Return (X, Y) of the center of cell containing provided text 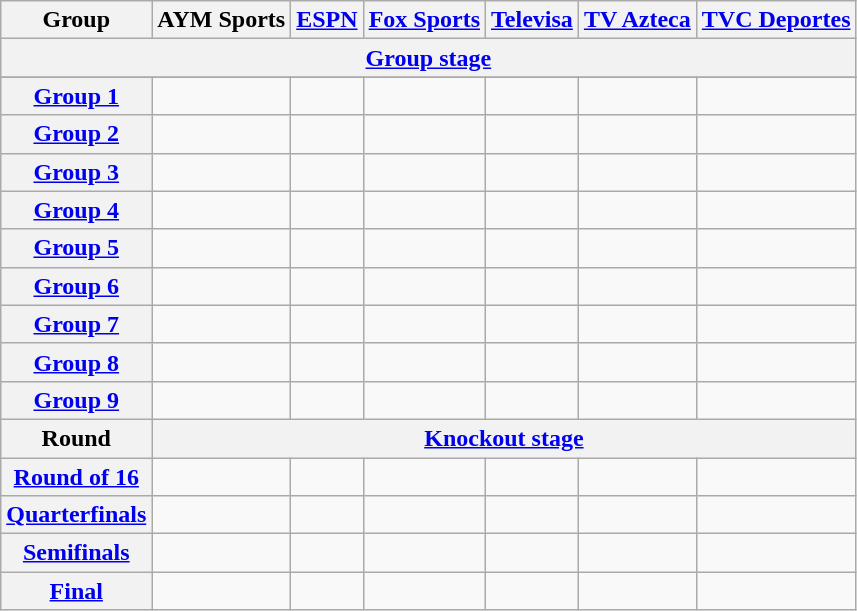
Group 1 (76, 96)
Quarterfinals (76, 515)
Semifinals (76, 553)
Group 5 (76, 248)
TV Azteca (637, 20)
Group stage (428, 58)
Group 4 (76, 210)
Group 2 (76, 134)
ESPN (327, 20)
Group 8 (76, 362)
Round of 16 (76, 477)
AYM Sports (222, 20)
Group 3 (76, 172)
Fox Sports (424, 20)
Group 7 (76, 324)
Group (76, 20)
Group 9 (76, 400)
TVC Deportes (776, 20)
Group 6 (76, 286)
Round (76, 438)
Final (76, 591)
Knockout stage (504, 438)
Televisa (532, 20)
